Capture the cell that displays the provided text and extract its (x, y) central coordinate. 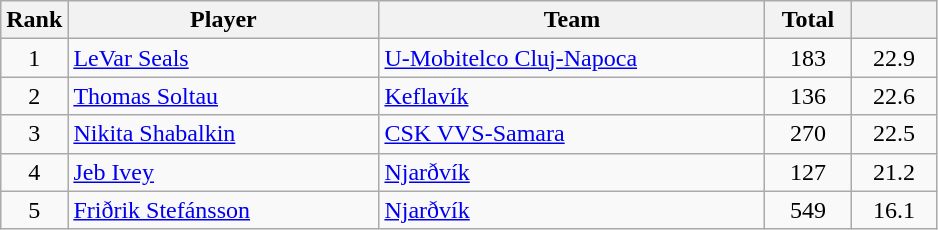
136 (808, 96)
3 (34, 134)
Player (224, 20)
4 (34, 172)
Thomas Soltau (224, 96)
270 (808, 134)
Keflavík (572, 96)
22.9 (894, 58)
Total (808, 20)
CSK VVS-Samara (572, 134)
Friðrik Stefánsson (224, 210)
2 (34, 96)
Nikita Shabalkin (224, 134)
1 (34, 58)
22.5 (894, 134)
127 (808, 172)
22.6 (894, 96)
LeVar Seals (224, 58)
549 (808, 210)
21.2 (894, 172)
5 (34, 210)
U-Mobitelco Cluj-Napoca (572, 58)
Team (572, 20)
183 (808, 58)
Jeb Ivey (224, 172)
16.1 (894, 210)
Rank (34, 20)
